Detect which cell encompasses the target text, then output its [x, y] center coordinate. 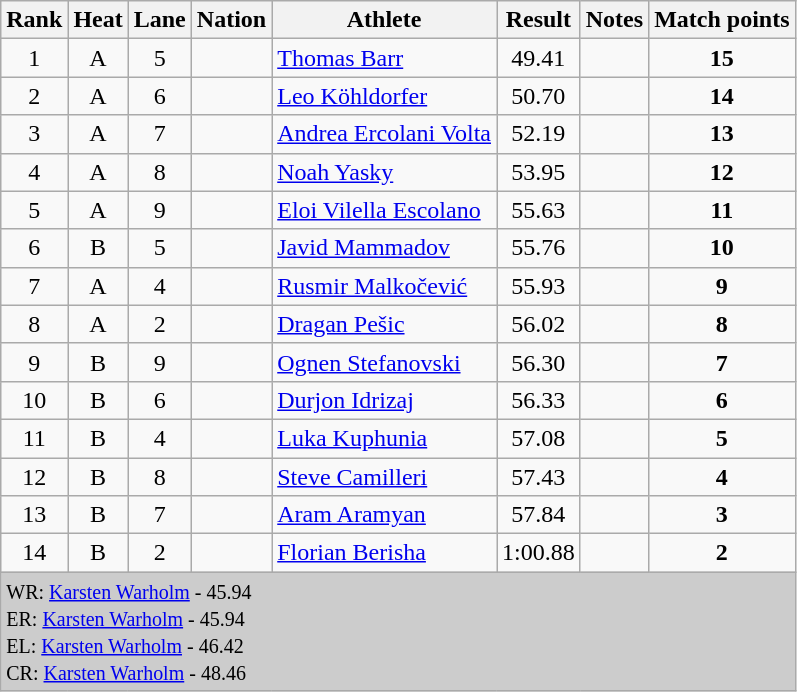
Luka Kuphunia [384, 438]
50.70 [538, 96]
57.43 [538, 477]
Dragan Pešic [384, 324]
Ognen Stefanovski [384, 362]
Athlete [384, 20]
57.08 [538, 438]
55.76 [538, 248]
Rank [34, 20]
15 [722, 58]
Heat [98, 20]
Lane [160, 20]
Thomas Barr [384, 58]
Noah Yasky [384, 172]
Aram Aramyan [384, 515]
Javid Mammadov [384, 248]
52.19 [538, 134]
1 [34, 58]
Result [538, 20]
53.95 [538, 172]
56.30 [538, 362]
55.93 [538, 286]
Rusmir Malkočević [384, 286]
57.84 [538, 515]
Andrea Ercolani Volta [384, 134]
Nation [231, 20]
Durjon Idrizaj [384, 400]
Leo Köhldorfer [384, 96]
WR: Karsten Warholm - 45.94ER: Karsten Warholm - 45.94EL: Karsten Warholm - 46.42CR: Karsten Warholm - 48.46 [398, 632]
56.33 [538, 400]
49.41 [538, 58]
Notes [614, 20]
56.02 [538, 324]
55.63 [538, 210]
1:00.88 [538, 553]
Eloi Vilella Escolano [384, 210]
Florian Berisha [384, 553]
Match points [722, 20]
Steve Camilleri [384, 477]
